Pinpoint the cell where the given text exists, returning its (x, y) midpoint coordinate. 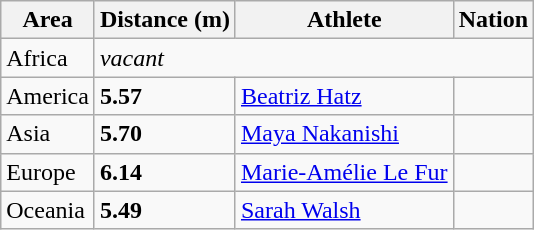
5.57 (164, 96)
America (48, 96)
Marie-Amélie Le Fur (344, 172)
Africa (48, 58)
Europe (48, 172)
Asia (48, 134)
Maya Nakanishi (344, 134)
Sarah Walsh (344, 210)
Oceania (48, 210)
vacant (314, 58)
Area (48, 20)
6.14 (164, 172)
Distance (m) (164, 20)
5.70 (164, 134)
5.49 (164, 210)
Beatriz Hatz (344, 96)
Athlete (344, 20)
Nation (493, 20)
